Extract the (X, Y) coordinate from the center of the cell holding the provided text.  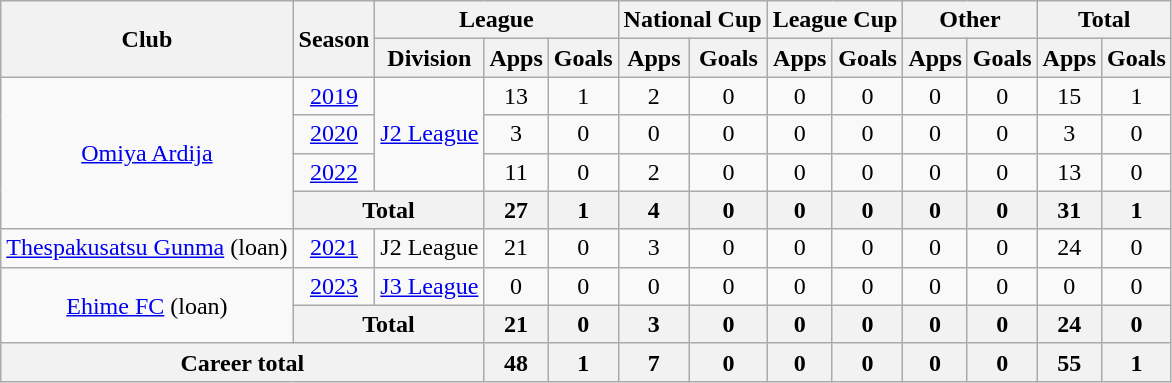
11 (516, 172)
Club (147, 39)
2021 (334, 248)
4 (654, 210)
Division (430, 58)
55 (1069, 362)
Other (970, 20)
League (496, 20)
2020 (334, 134)
15 (1069, 96)
Thespakusatsu Gunma (loan) (147, 248)
Season (334, 39)
National Cup (692, 20)
27 (516, 210)
Career total (242, 362)
2023 (334, 286)
2022 (334, 172)
7 (654, 362)
2019 (334, 96)
Ehime FC (loan) (147, 305)
48 (516, 362)
League Cup (835, 20)
31 (1069, 210)
Omiya Ardija (147, 153)
J3 League (430, 286)
